Scan for the cell matching the given text and deliver its [x, y] coordinate at center. 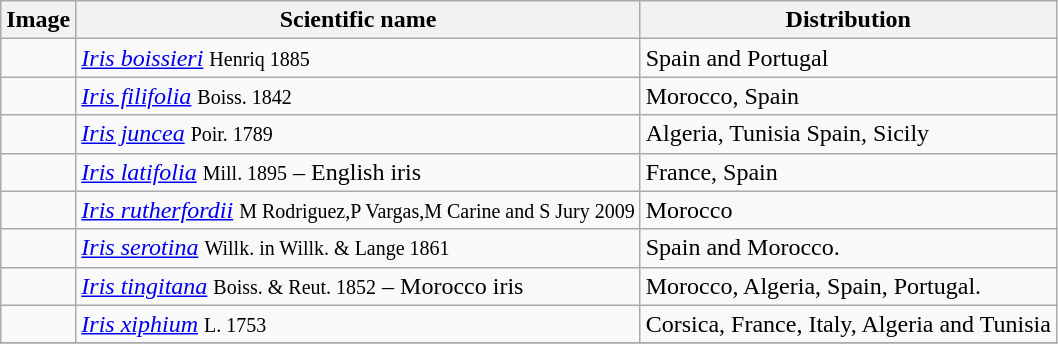
Iris filifolia Boiss. 1842 [358, 96]
Scientific name [358, 20]
Iris xiphium L. 1753 [358, 324]
Iris latifolia Mill. 1895 – English iris [358, 172]
Morocco [848, 210]
Iris serotina Willk. in Willk. & Lange 1861 [358, 248]
Spain and Morocco. [848, 248]
Corsica, France, Italy, Algeria and Tunisia [848, 324]
Iris juncea Poir. 1789 [358, 134]
Iris rutherfordii M Rodriguez,P Vargas,M Carine and S Jury 2009 [358, 210]
Algeria, Tunisia Spain, Sicily [848, 134]
Morocco, Spain [848, 96]
Image [38, 20]
Spain and Portugal [848, 58]
Morocco, Algeria, Spain, Portugal. [848, 286]
Iris boissieri Henriq 1885 [358, 58]
Iris tingitana Boiss. & Reut. 1852 – Morocco iris [358, 286]
Distribution [848, 20]
France, Spain [848, 172]
